Identify which cell holds the provided text, then report its (X, Y) central coordinate. 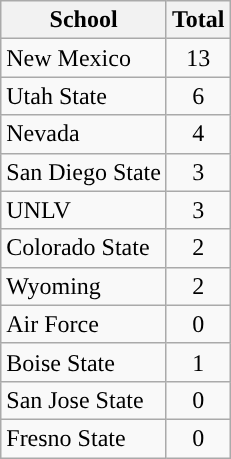
UNLV (84, 210)
Wyoming (84, 286)
Total (198, 20)
School (84, 20)
Colorado State (84, 248)
New Mexico (84, 58)
Utah State (84, 96)
1 (198, 362)
4 (198, 134)
San Jose State (84, 400)
Boise State (84, 362)
13 (198, 58)
Air Force (84, 324)
6 (198, 96)
San Diego State (84, 172)
Fresno State (84, 438)
Nevada (84, 134)
